Locate the cell with the specified text and output its (x, y) center coordinate. 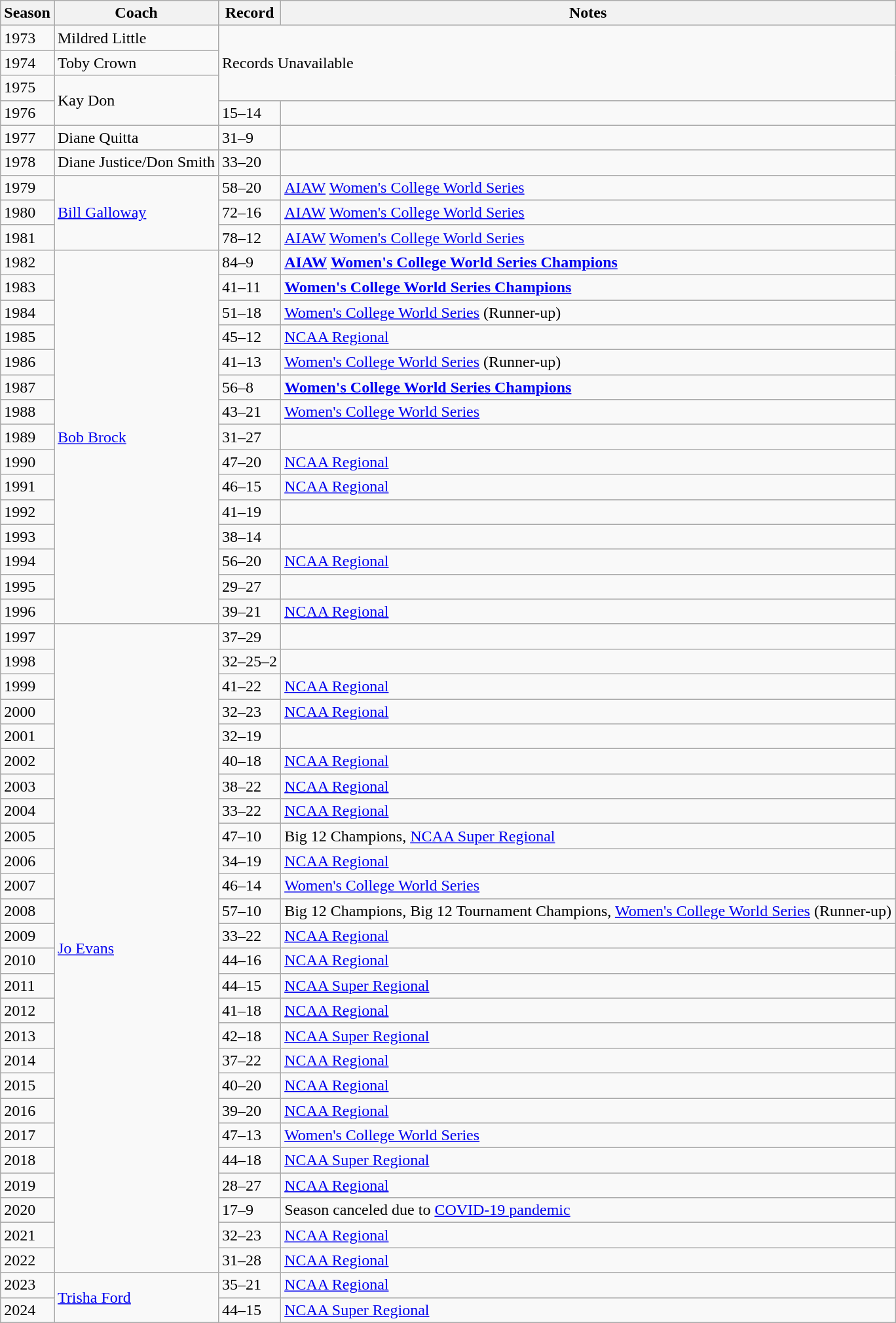
1985 (28, 337)
Bob Brock (136, 436)
17–9 (250, 1210)
Kay Don (136, 100)
31–27 (250, 437)
1978 (28, 163)
1975 (28, 88)
32–25–2 (250, 661)
AIAW Women's College World Series Champions (588, 262)
41–13 (250, 362)
2024 (28, 1310)
Records Unavailable (557, 63)
34–19 (250, 861)
2015 (28, 1085)
1977 (28, 138)
78–12 (250, 237)
1998 (28, 661)
29–27 (250, 586)
2018 (28, 1160)
1992 (28, 512)
2012 (28, 1010)
Toby Crown (136, 63)
44–16 (250, 961)
2023 (28, 1285)
2014 (28, 1060)
2009 (28, 936)
45–12 (250, 337)
42–18 (250, 1035)
39–21 (250, 611)
Big 12 Champions, Big 12 Tournament Champions, Women's College World Series (Runner-up) (588, 911)
32–19 (250, 737)
2006 (28, 861)
Trisha Ford (136, 1297)
47–20 (250, 462)
1995 (28, 586)
46–15 (250, 487)
31–28 (250, 1260)
2017 (28, 1136)
Coach (136, 13)
41–19 (250, 512)
2020 (28, 1210)
Season (28, 13)
41–18 (250, 1010)
41–22 (250, 686)
37–29 (250, 636)
37–22 (250, 1060)
47–13 (250, 1136)
46–14 (250, 886)
28–27 (250, 1185)
1990 (28, 462)
2003 (28, 786)
Diane Quitta (136, 138)
2016 (28, 1111)
2008 (28, 911)
1984 (28, 313)
1997 (28, 636)
51–18 (250, 313)
1989 (28, 437)
2021 (28, 1235)
2010 (28, 961)
44–18 (250, 1160)
1979 (28, 187)
41–11 (250, 287)
15–14 (250, 113)
2001 (28, 737)
56–8 (250, 387)
1988 (28, 412)
Mildred Little (136, 38)
40–20 (250, 1085)
33–20 (250, 163)
1973 (28, 38)
1993 (28, 537)
2004 (28, 811)
2005 (28, 836)
Big 12 Champions, NCAA Super Regional (588, 836)
1980 (28, 212)
1981 (28, 237)
Season canceled due to COVID-19 pandemic (588, 1210)
1994 (28, 562)
47–10 (250, 836)
40–18 (250, 761)
31–9 (250, 138)
Jo Evans (136, 948)
1996 (28, 611)
2019 (28, 1185)
1991 (28, 487)
84–9 (250, 262)
Notes (588, 13)
1987 (28, 387)
58–20 (250, 187)
Diane Justice/Don Smith (136, 163)
2000 (28, 711)
1974 (28, 63)
1983 (28, 287)
1986 (28, 362)
1982 (28, 262)
Bill Galloway (136, 212)
72–16 (250, 212)
56–20 (250, 562)
35–21 (250, 1285)
1976 (28, 113)
Record (250, 13)
2013 (28, 1035)
38–22 (250, 786)
1999 (28, 686)
2011 (28, 986)
2002 (28, 761)
57–10 (250, 911)
43–21 (250, 412)
38–14 (250, 537)
2007 (28, 886)
2022 (28, 1260)
39–20 (250, 1111)
